Extract the (X, Y) coordinate from the center of the cell holding the provided text.  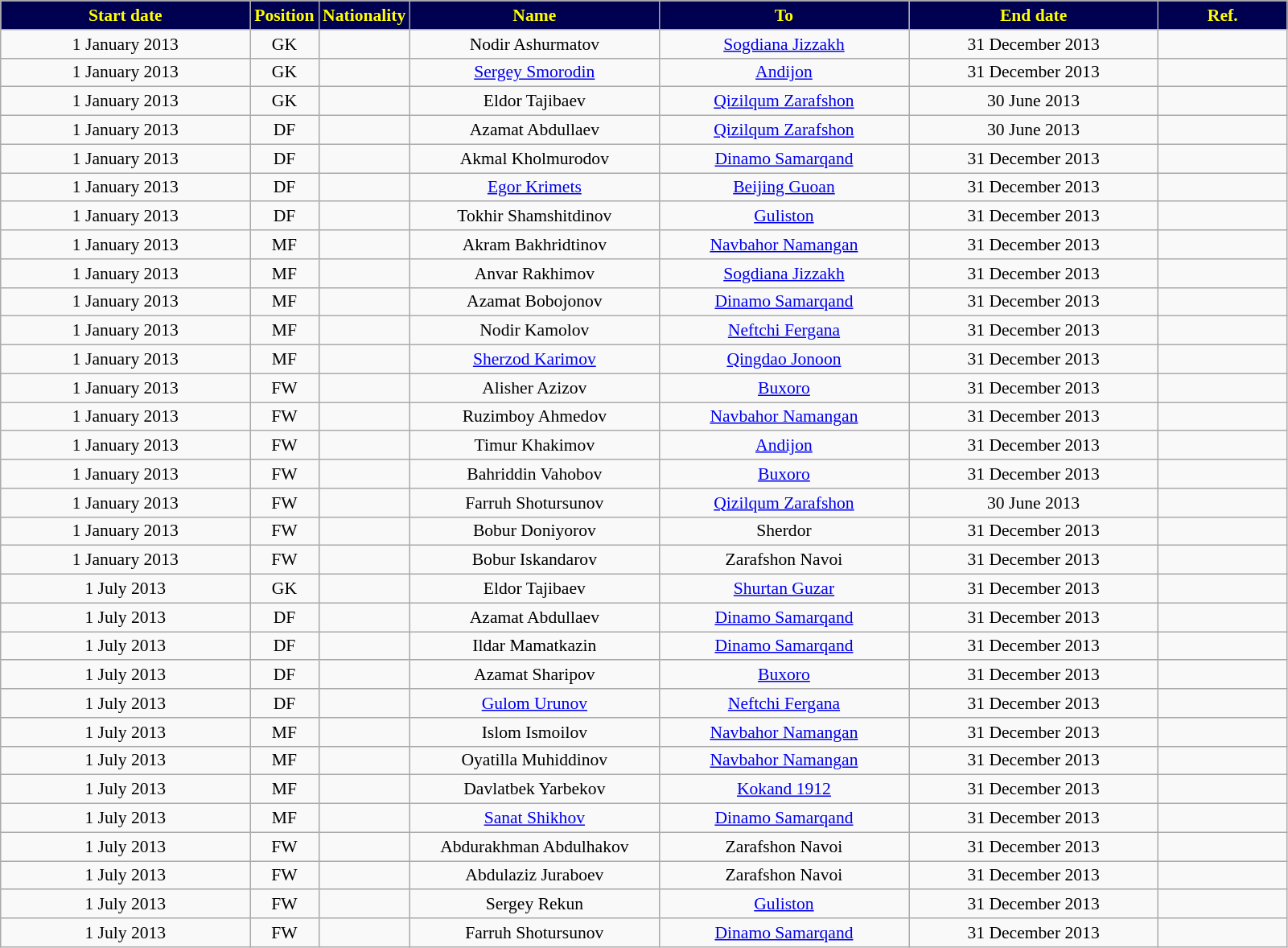
Ildar Mamatkazin (534, 646)
Ruzimboy Ahmedov (534, 417)
Sherdor (784, 531)
Shurtan Guzar (784, 589)
Bobur Doniyorov (534, 531)
Azamat Bobojonov (534, 302)
Nodir Kamolov (534, 331)
Bobur Iskandarov (534, 560)
Tokhir Shamshitdinov (534, 216)
To (784, 15)
Azamat Sharipov (534, 675)
Egor Krimets (534, 188)
End date (1034, 15)
Sergey Rekun (534, 905)
Akmal Kholmurodov (534, 159)
Sergey Smorodin (534, 72)
Alisher Azizov (534, 388)
Sherzod Karimov (534, 360)
Qingdao Jonoon (784, 360)
Anvar Rakhimov (534, 274)
Sanat Shikhov (534, 818)
Nationality (364, 15)
Beijing Guoan (784, 188)
Islom Ismoilov (534, 732)
Timur Khakimov (534, 446)
Nodir Ashurmatov (534, 44)
Davlatbek Yarbekov (534, 789)
Ref. (1223, 15)
Position (285, 15)
Start date (126, 15)
Abdulaziz Juraboev (534, 876)
Bahriddin Vahobov (534, 474)
Name (534, 15)
Gulom Urunov (534, 703)
Abdurakhman Abdulhakov (534, 847)
Oyatilla Muhiddinov (534, 760)
Kokand 1912 (784, 789)
Akram Bakhridtinov (534, 245)
